Return (X, Y) of the center of cell containing provided text 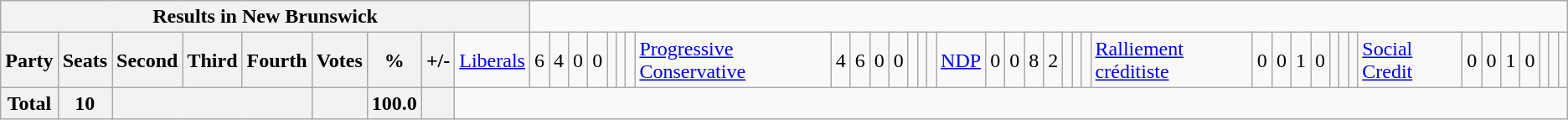
+/- (437, 60)
Social Credit (1411, 60)
Third (213, 60)
Votes (339, 60)
Results in New Brunswick (266, 17)
Second (147, 60)
NDP (962, 60)
Total (29, 103)
Liberals (493, 60)
Party (29, 60)
Fourth (276, 60)
Ralliement créditiste (1171, 60)
2 (1054, 60)
Progressive Conservative (733, 60)
100.0 (394, 103)
10 (85, 103)
% (394, 60)
8 (1034, 60)
Seats (85, 60)
